Identify which cell holds the provided text, then report its (X, Y) central coordinate. 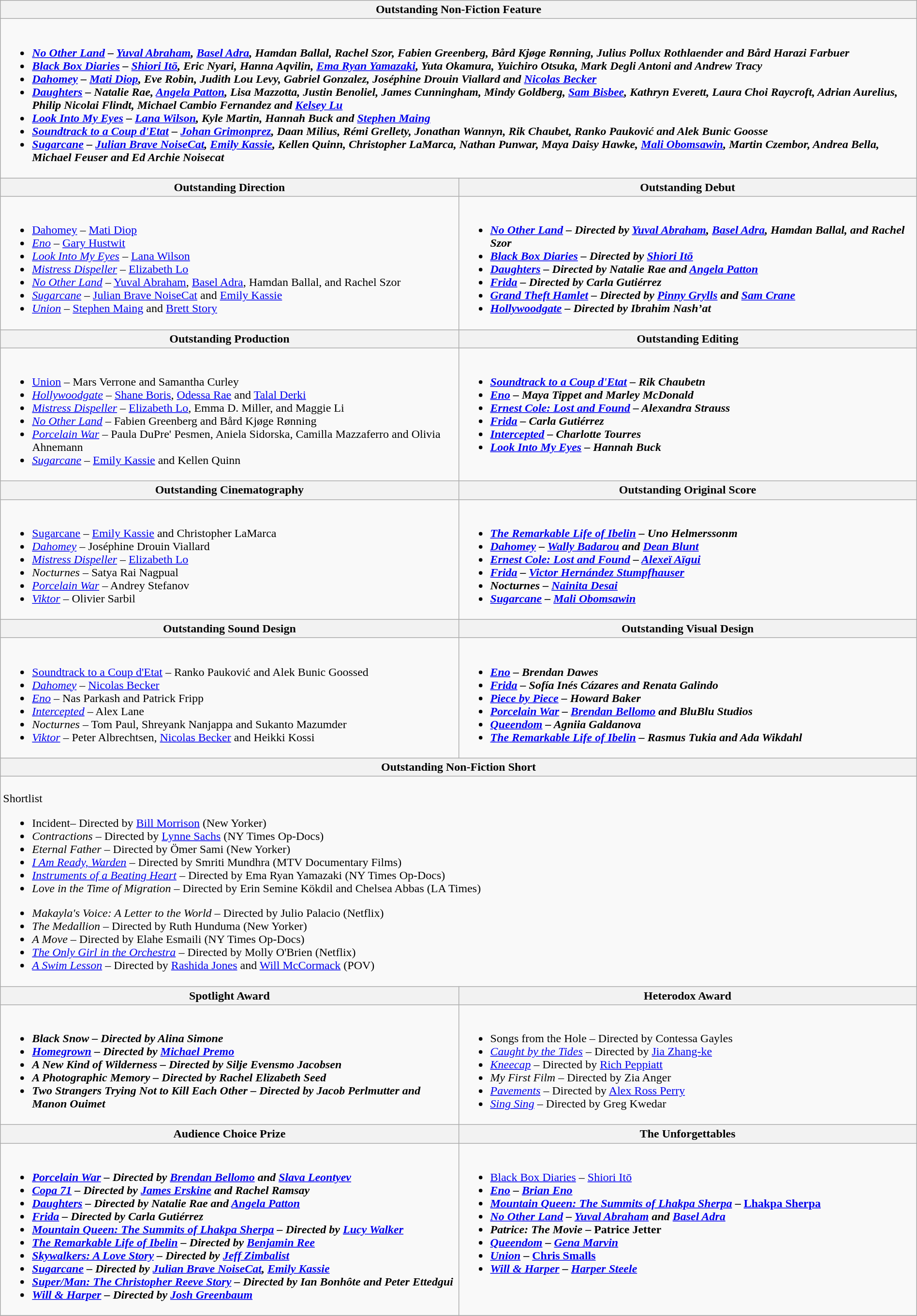
Heterodox Award (688, 995)
Outstanding Non-Fiction Feature (458, 10)
Outstanding Direction (229, 187)
Outstanding Visual Design (688, 628)
Outstanding Editing (688, 339)
Outstanding Sound Design (229, 628)
Outstanding Cinematography (229, 490)
Outstanding Non-Fiction Short (458, 767)
Spotlight Award (229, 995)
The Unforgettables (688, 1134)
Outstanding Production (229, 339)
Outstanding Original Score (688, 490)
Audience Choice Prize (229, 1134)
Outstanding Debut (688, 187)
